Return the [X, Y] coordinate for the center point of the cell that contains the specified text.  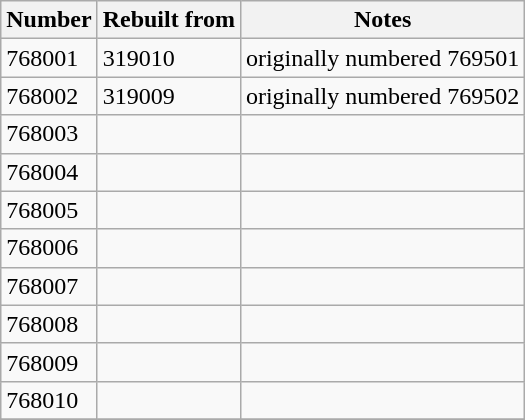
Number [49, 20]
originally numbered 769502 [382, 96]
768001 [49, 58]
768007 [49, 286]
768006 [49, 248]
768004 [49, 172]
768003 [49, 134]
Rebuilt from [168, 20]
768005 [49, 210]
768009 [49, 362]
768002 [49, 96]
768008 [49, 324]
319009 [168, 96]
768010 [49, 400]
originally numbered 769501 [382, 58]
Notes [382, 20]
319010 [168, 58]
